Capture the cell that displays the provided text and extract its [X, Y] central coordinate. 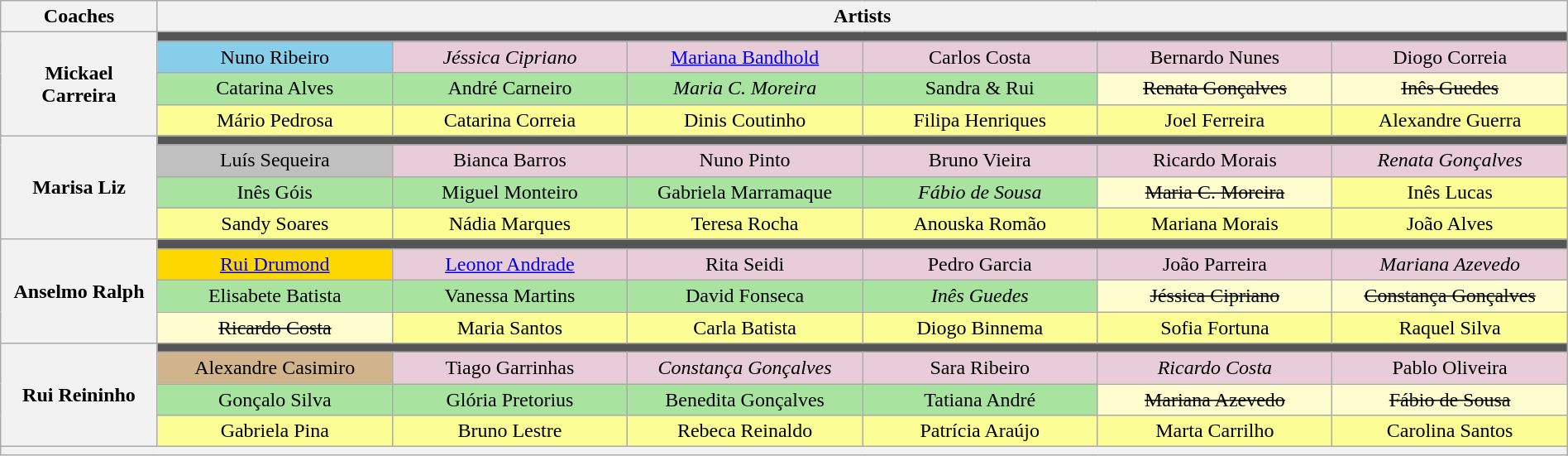
Nádia Marques [509, 223]
Rebeca Reinaldo [745, 431]
Bruno Vieira [980, 161]
Gabriela Pina [275, 431]
André Carneiro [509, 89]
Anselmo Ralph [79, 291]
Elisabete Batista [275, 295]
Benedita Gonçalves [745, 400]
Gonçalo Silva [275, 400]
Bruno Lestre [509, 431]
Alexandre Casimiro [275, 368]
Filipa Henriques [980, 120]
Mário Pedrosa [275, 120]
Rui Drumond [275, 264]
Catarina Alves [275, 89]
Bianca Barros [509, 161]
João Alves [1450, 223]
Marta Carrilho [1215, 431]
Carla Batista [745, 327]
Sara Ribeiro [980, 368]
David Fonseca [745, 295]
Pablo Oliveira [1450, 368]
Sofia Fortuna [1215, 327]
Leonor Andrade [509, 264]
Tiago Garrinhas [509, 368]
Sandra & Rui [980, 89]
Carlos Costa [980, 57]
Glória Pretorius [509, 400]
Gabriela Marramaque [745, 192]
Marisa Liz [79, 187]
João Parreira [1215, 264]
Mariana Bandhold [745, 57]
Teresa Rocha [745, 223]
Tatiana André [980, 400]
Rita Seidi [745, 264]
Diogo Correia [1450, 57]
Nuno Pinto [745, 161]
Luís Sequeira [275, 161]
Maria Santos [509, 327]
Nuno Ribeiro [275, 57]
Pedro Garcia [980, 264]
Joel Ferreira [1215, 120]
Bernardo Nunes [1215, 57]
Carolina Santos [1450, 431]
Inês Lucas [1450, 192]
Raquel Silva [1450, 327]
Patrícia Araújo [980, 431]
Mariana Morais [1215, 223]
Rui Reininho [79, 396]
Artists [862, 17]
Alexandre Guerra [1450, 120]
Catarina Correia [509, 120]
Anouska Romão [980, 223]
Vanessa Martins [509, 295]
Sandy Soares [275, 223]
Mickael Carreira [79, 84]
Inês Góis [275, 192]
Dinis Coutinho [745, 120]
Miguel Monteiro [509, 192]
Ricardo Morais [1215, 161]
Coaches [79, 17]
Diogo Binnema [980, 327]
